Find where the given text appears and provide that cell's center as [X, Y] coordinate. 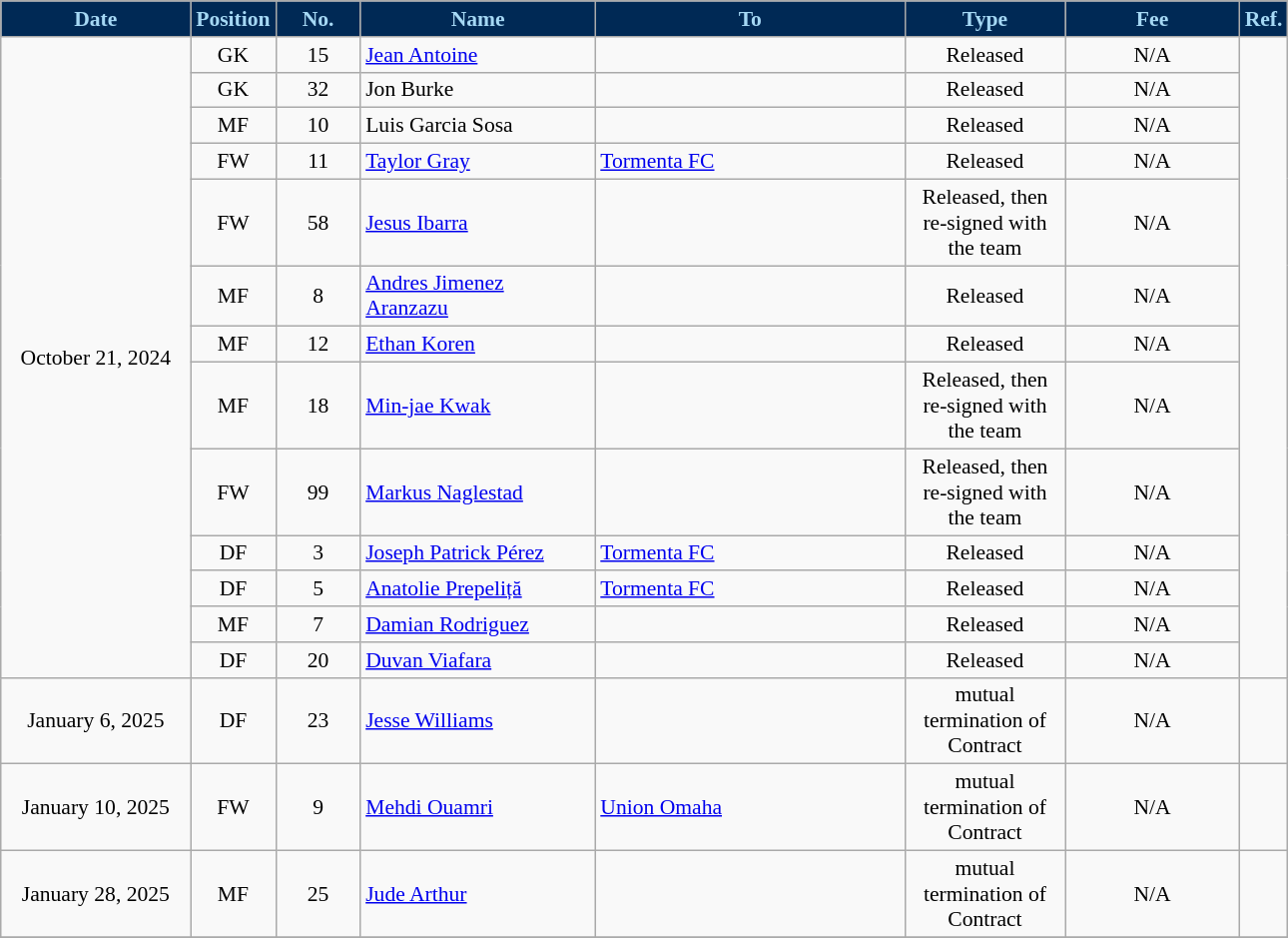
Duvan Viafara [477, 660]
Min-jae Kwak [477, 406]
Ethan Koren [477, 345]
Fee [1152, 19]
9 [318, 807]
32 [318, 90]
Luis Garcia Sosa [477, 126]
No. [318, 19]
January 10, 2025 [96, 807]
Anatolie Prepeliță [477, 589]
10 [318, 126]
Ref. [1264, 19]
15 [318, 55]
58 [318, 222]
11 [318, 162]
Mehdi Ouamri [477, 807]
Taylor Gray [477, 162]
Jesus Ibarra [477, 222]
January 28, 2025 [96, 895]
Jon Burke [477, 90]
7 [318, 624]
Andres Jimenez Aranzazu [477, 296]
Damian Rodriguez [477, 624]
Name [477, 19]
Jude Arthur [477, 895]
25 [318, 895]
5 [318, 589]
Jesse Williams [477, 721]
Position [234, 19]
October 21, 2024 [96, 358]
18 [318, 406]
Union Omaha [750, 807]
12 [318, 345]
Markus Naglestad [477, 491]
Joseph Patrick Pérez [477, 553]
January 6, 2025 [96, 721]
Jean Antoine [477, 55]
99 [318, 491]
20 [318, 660]
Type [984, 19]
3 [318, 553]
23 [318, 721]
Date [96, 19]
To [750, 19]
8 [318, 296]
